For the text-containing cell, return its midpoint in (X, Y) coordinate format. 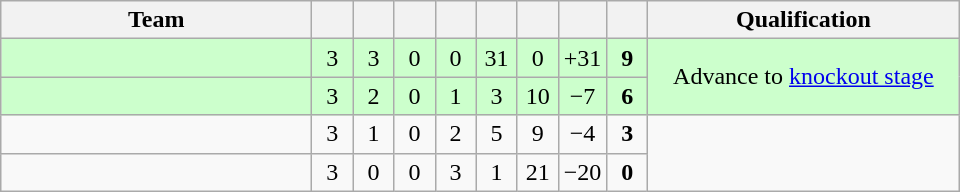
5 (496, 134)
Team (156, 20)
−20 (582, 172)
6 (628, 96)
Advance to knockout stage (804, 77)
Qualification (804, 20)
−4 (582, 134)
10 (538, 96)
+31 (582, 58)
−7 (582, 96)
31 (496, 58)
21 (538, 172)
